Pinpoint the cell where the given text exists, returning its [X, Y] midpoint coordinate. 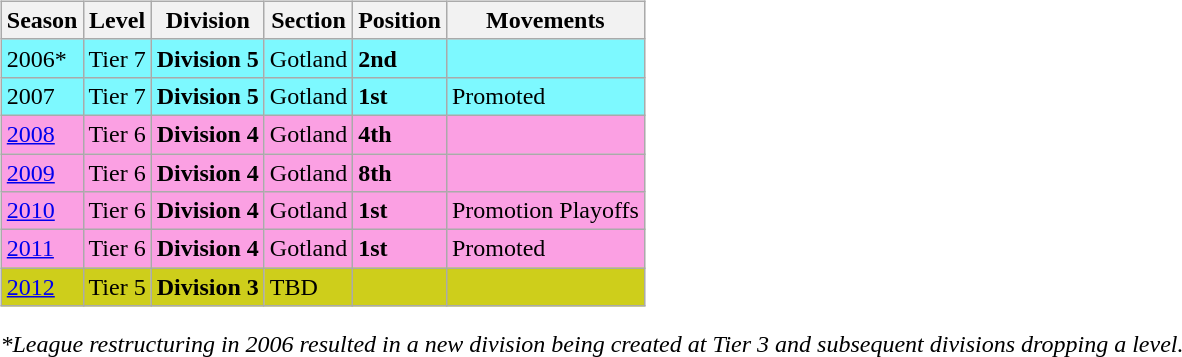
2009 [42, 173]
8th [400, 173]
2010 [42, 211]
2006* [42, 58]
Season [42, 20]
Promotion Playoffs [545, 211]
Section [308, 20]
2007 [42, 96]
Division [208, 20]
TBD [308, 287]
Division 3 [208, 287]
2008 [42, 134]
2011 [42, 249]
2012 [42, 287]
2nd [400, 58]
Position [400, 20]
Tier 5 [117, 287]
Movements [545, 20]
Level [117, 20]
4th [400, 134]
